Detect which cell encompasses the target text, then output its [x, y] center coordinate. 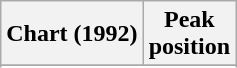
Chart (1992) [72, 34]
Peakposition [189, 34]
